Output the [X, Y] coordinate of the center of the cell containing the given text.  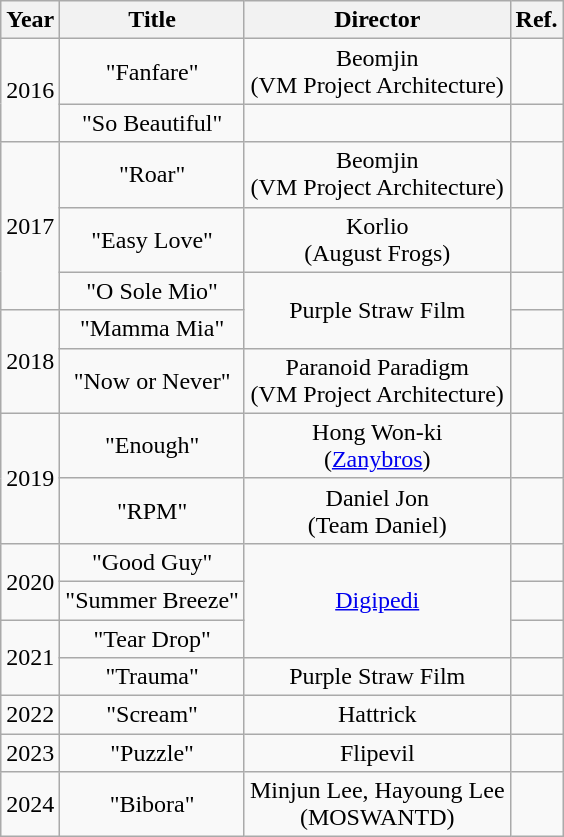
"Fanfare" [152, 72]
"Puzzle" [152, 753]
"Tear Drop" [152, 639]
Korlio(August Frogs) [377, 240]
"Scream" [152, 715]
"So Beautiful" [152, 123]
"Mamma Mia" [152, 329]
2022 [30, 715]
2017 [30, 226]
"Now or Never" [152, 380]
"Good Guy" [152, 562]
Title [152, 20]
2020 [30, 581]
2016 [30, 90]
"Trauma" [152, 677]
Daniel Jon(Team Daniel) [377, 510]
2018 [30, 362]
"Easy Love" [152, 240]
"RPM" [152, 510]
2021 [30, 658]
Flipevil [377, 753]
Paranoid Paradigm(VM Project Architecture) [377, 380]
Ref. [536, 20]
"Summer Breeze" [152, 600]
2023 [30, 753]
Minjun Lee, Hayoung Lee(MOSWANTD) [377, 804]
Hattrick [377, 715]
2024 [30, 804]
"Roar" [152, 174]
"O Sole Mio" [152, 291]
Year [30, 20]
2019 [30, 478]
"Enough" [152, 446]
"Bibora" [152, 804]
Hong Won-ki(Zanybros) [377, 446]
Director [377, 20]
Digipedi [377, 600]
